Pinpoint the cell where the given text exists, returning its [x, y] midpoint coordinate. 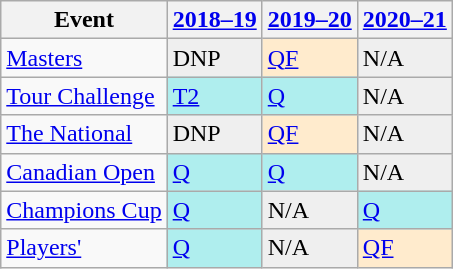
Players' [84, 248]
Masters [84, 58]
Canadian Open [84, 172]
The National [84, 134]
Tour Challenge [84, 96]
T2 [214, 96]
Event [84, 20]
Champions Cup [84, 210]
2018–19 [214, 20]
2019–20 [310, 20]
2020–21 [404, 20]
